Locate the cell with the specified text and output its (X, Y) center coordinate. 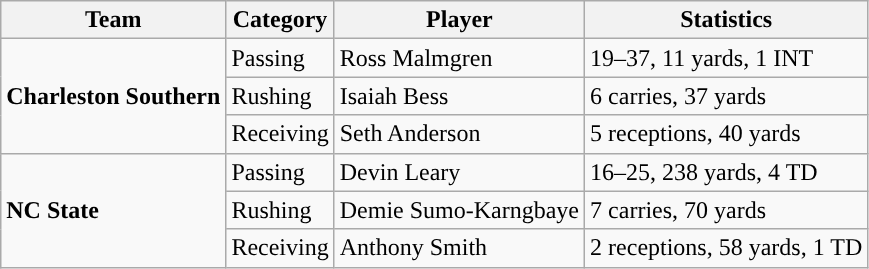
Charleston Southern (114, 96)
Category (280, 20)
Ross Malmgren (459, 58)
19–37, 11 yards, 1 INT (726, 58)
6 carries, 37 yards (726, 96)
NC State (114, 210)
Team (114, 20)
7 carries, 70 yards (726, 210)
Demie Sumo-Karngbaye (459, 210)
16–25, 238 yards, 4 TD (726, 172)
2 receptions, 58 yards, 1 TD (726, 248)
Anthony Smith (459, 248)
Player (459, 20)
Seth Anderson (459, 134)
Isaiah Bess (459, 96)
Devin Leary (459, 172)
5 receptions, 40 yards (726, 134)
Statistics (726, 20)
